Return (x, y) of the center of cell containing provided text 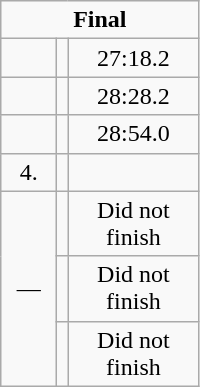
4. (29, 172)
27:18.2 (134, 58)
28:54.0 (134, 134)
Final (100, 20)
28:28.2 (134, 96)
— (29, 288)
